Output the [X, Y] coordinate of the center of the cell containing the given text.  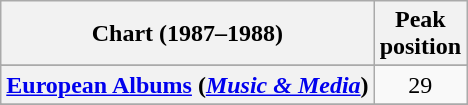
Peakposition [420, 34]
European Albums (Music & Media) [188, 85]
29 [420, 85]
Chart (1987–1988) [188, 34]
